Determine the [x, y] coordinate at the center of the cell enclosing the given text.  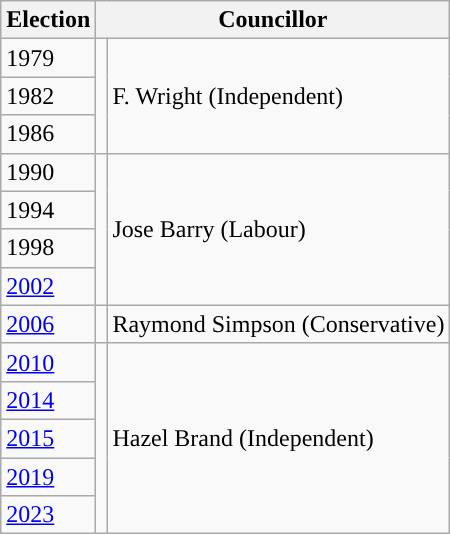
1990 [48, 172]
1982 [48, 96]
2015 [48, 438]
2023 [48, 515]
Hazel Brand (Independent) [278, 438]
2014 [48, 400]
2006 [48, 324]
1979 [48, 58]
2010 [48, 362]
1994 [48, 210]
F. Wright (Independent) [278, 96]
Raymond Simpson (Conservative) [278, 324]
Election [48, 20]
Jose Barry (Labour) [278, 229]
1986 [48, 134]
Councillor [273, 20]
2019 [48, 477]
2002 [48, 286]
1998 [48, 248]
